Return (x, y) of the center of cell containing provided text 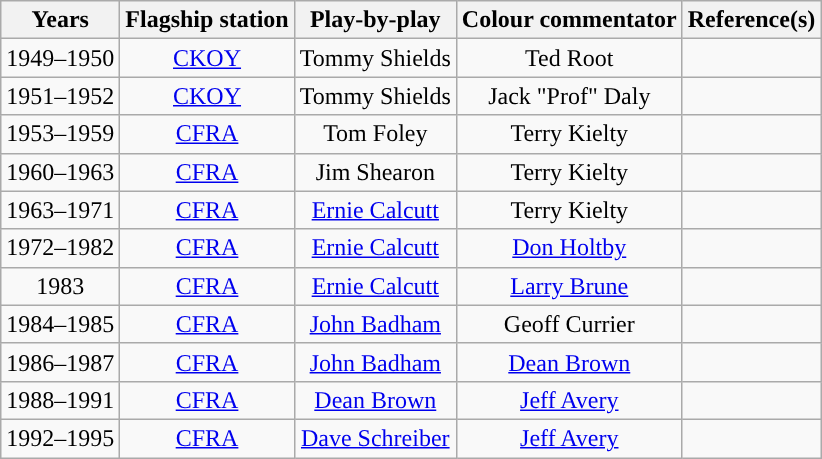
Jack "Prof" Daly (569, 96)
1984–1985 (60, 324)
Reference(s) (752, 20)
Flagship station (207, 20)
Geoff Currier (569, 324)
1963–1971 (60, 210)
Larry Brune (569, 286)
1949–1950 (60, 58)
Tom Foley (375, 134)
Colour commentator (569, 20)
1953–1959 (60, 134)
Don Holtby (569, 248)
1986–1987 (60, 362)
1983 (60, 286)
1951–1952 (60, 96)
Years (60, 20)
1992–1995 (60, 438)
1988–1991 (60, 400)
Jim Shearon (375, 172)
1960–1963 (60, 172)
Dave Schreiber (375, 438)
1972–1982 (60, 248)
Ted Root (569, 58)
Play-by-play (375, 20)
